Return the (x, y) coordinate for the center point of the cell that contains the specified text.  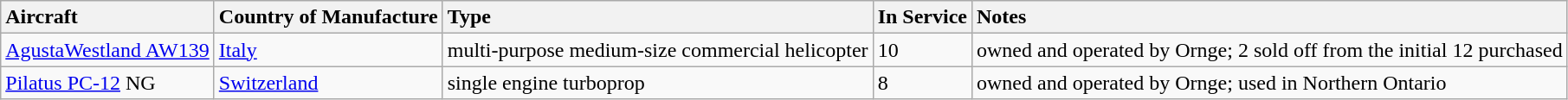
AgustaWestland AW139 (107, 50)
10 (922, 50)
Italy (328, 50)
Type (658, 17)
In Service (922, 17)
Switzerland (328, 83)
owned and operated by Ornge; used in Northern Ontario (1269, 83)
Pilatus PC-12 NG (107, 83)
owned and operated by Ornge; 2 sold off from the initial 12 purchased (1269, 50)
single engine turboprop (658, 83)
8 (922, 83)
Country of Manufacture (328, 17)
multi-purpose medium-size commercial helicopter (658, 50)
Aircraft (107, 17)
Notes (1269, 17)
